Output the [x, y] coordinate of the center of the cell containing the given text.  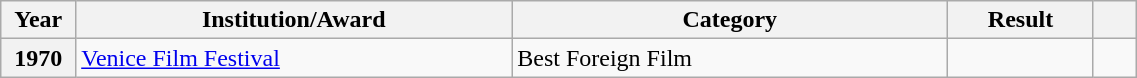
Result [1020, 20]
Year [38, 20]
Best Foreign Film [730, 58]
Category [730, 20]
1970 [38, 58]
Institution/Award [294, 20]
Venice Film Festival [294, 58]
